Locate the cell with the specified text and output its [X, Y] center coordinate. 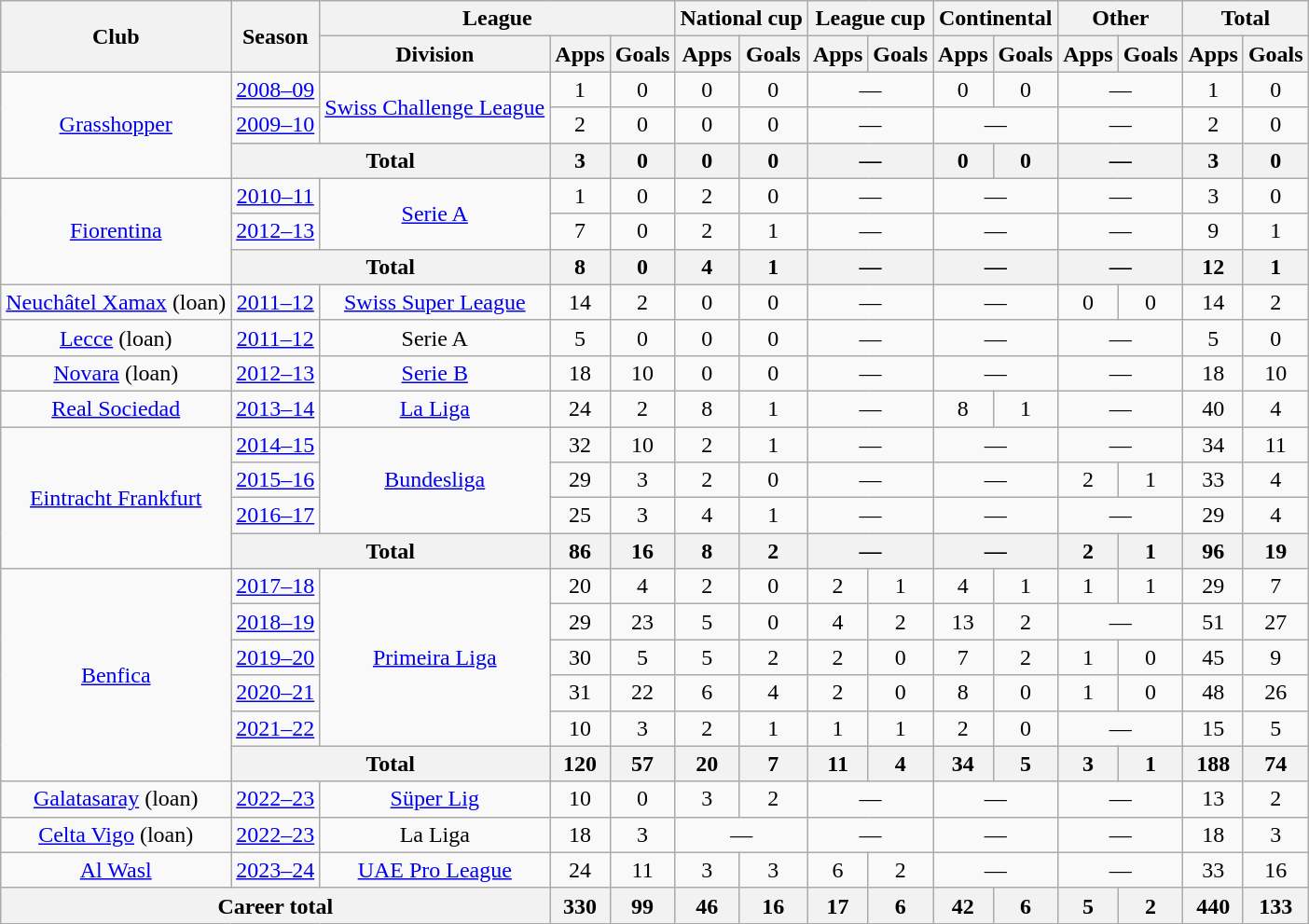
45 [1213, 657]
23 [642, 622]
74 [1275, 764]
Primeira Liga [434, 657]
48 [1213, 693]
2013–14 [276, 408]
2008–09 [276, 90]
99 [642, 905]
Al Wasl [116, 870]
Fiorentina [116, 231]
2014–15 [276, 445]
2010–11 [276, 196]
Galatasaray (loan) [116, 799]
17 [837, 905]
League [498, 19]
Division [434, 54]
96 [1213, 551]
UAE Pro League [434, 870]
2016–17 [276, 516]
40 [1213, 408]
Career total [276, 905]
Serie B [434, 373]
2018–19 [276, 622]
42 [963, 905]
Neuchâtel Xamax (loan) [116, 302]
22 [642, 693]
Swiss Challenge League [434, 107]
32 [580, 445]
31 [580, 693]
Club [116, 36]
2017–18 [276, 586]
Eintracht Frankfurt [116, 498]
Real Sociedad [116, 408]
2009–10 [276, 125]
2020–21 [276, 693]
Swiss Super League [434, 302]
19 [1275, 551]
30 [580, 657]
2023–24 [276, 870]
Novara (loan) [116, 373]
Benfica [116, 675]
Celta Vigo (loan) [116, 834]
Bundesliga [434, 480]
Season [276, 36]
330 [580, 905]
46 [707, 905]
League cup [870, 19]
57 [642, 764]
26 [1275, 693]
National cup [741, 19]
120 [580, 764]
Continental [996, 19]
Lecce (loan) [116, 338]
188 [1213, 764]
2015–16 [276, 480]
133 [1275, 905]
Other [1121, 19]
86 [580, 551]
27 [1275, 622]
15 [1213, 728]
12 [1213, 267]
Grasshopper [116, 125]
25 [580, 516]
Süper Lig [434, 799]
51 [1213, 622]
2019–20 [276, 657]
440 [1213, 905]
2021–22 [276, 728]
